Find where the given text appears and provide that cell's center as [X, Y] coordinate. 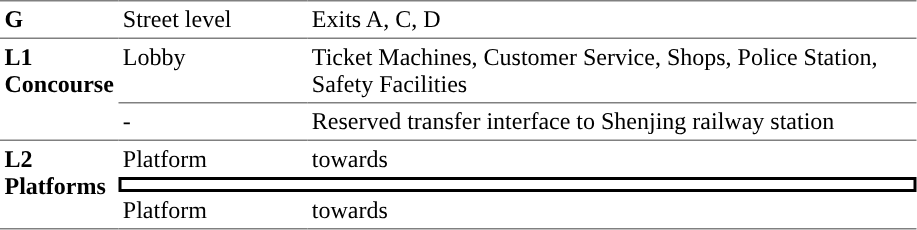
- [212, 123]
Reserved transfer interface to Shenjing railway station [612, 123]
Exits A, C, D [612, 19]
Street level [212, 19]
Ticket Machines, Customer Service, Shops, Police Station, Safety Facilities [612, 71]
L2Platforms [59, 185]
G [59, 19]
L1Concourse [59, 90]
Lobby [212, 71]
